Return the (X, Y) coordinate for the center point of the cell that contains the specified text.  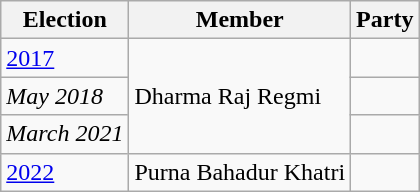
Dharma Raj Regmi (240, 96)
2022 (65, 172)
Party (385, 20)
Election (65, 20)
2017 (65, 58)
Member (240, 20)
March 2021 (65, 134)
Purna Bahadur Khatri (240, 172)
May 2018 (65, 96)
